For the text-containing cell, return its midpoint in [X, Y] coordinate format. 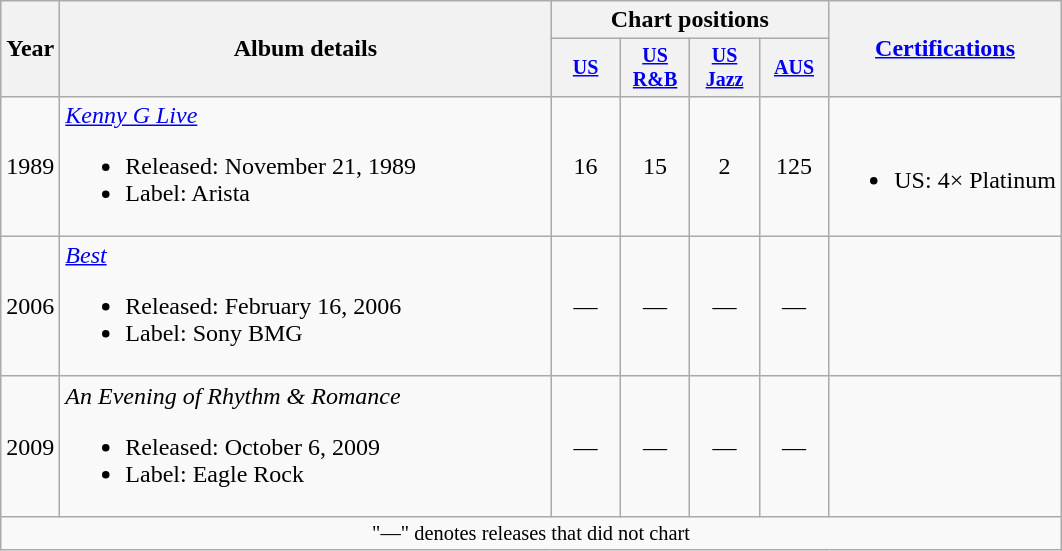
1989 [30, 166]
US: 4× Platinum [946, 166]
An Evening of Rhythm & RomanceReleased: October 6, 2009Label: Eagle Rock [306, 446]
2 [724, 166]
AUS [794, 68]
2006 [30, 306]
USR&B [654, 68]
BestReleased: February 16, 2006Label: Sony BMG [306, 306]
US [586, 68]
Kenny G LiveReleased: November 21, 1989Label: Arista [306, 166]
2009 [30, 446]
Certifications [946, 49]
125 [794, 166]
USJazz [724, 68]
"—" denotes releases that did not chart [532, 533]
Album details [306, 49]
Chart positions [690, 20]
15 [654, 166]
Year [30, 49]
16 [586, 166]
